Search for the cell housing the specified text and yield its [X, Y] center coordinate. 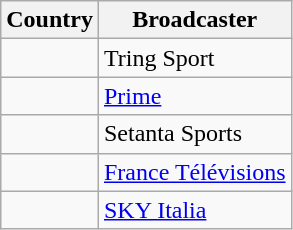
Setanta Sports [194, 134]
Country [50, 20]
Broadcaster [194, 20]
SKY Italia [194, 210]
Tring Sport [194, 58]
France Télévisions [194, 172]
Prime [194, 96]
